For the text-containing cell, return its midpoint in (X, Y) coordinate format. 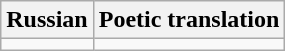
Poetic translation (189, 20)
Russian (47, 20)
